Capture the cell that displays the provided text and extract its (x, y) central coordinate. 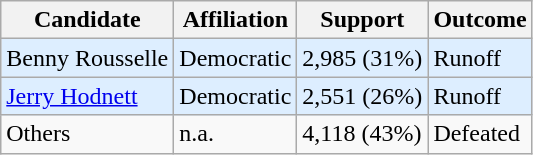
Candidate (88, 20)
2,551 (26%) (362, 96)
Defeated (480, 134)
Jerry Hodnett (88, 96)
2,985 (31%) (362, 58)
Others (88, 134)
Outcome (480, 20)
Benny Rousselle (88, 58)
4,118 (43%) (362, 134)
n.a. (236, 134)
Support (362, 20)
Affiliation (236, 20)
